Identify which cell holds the provided text, then report its [X, Y] central coordinate. 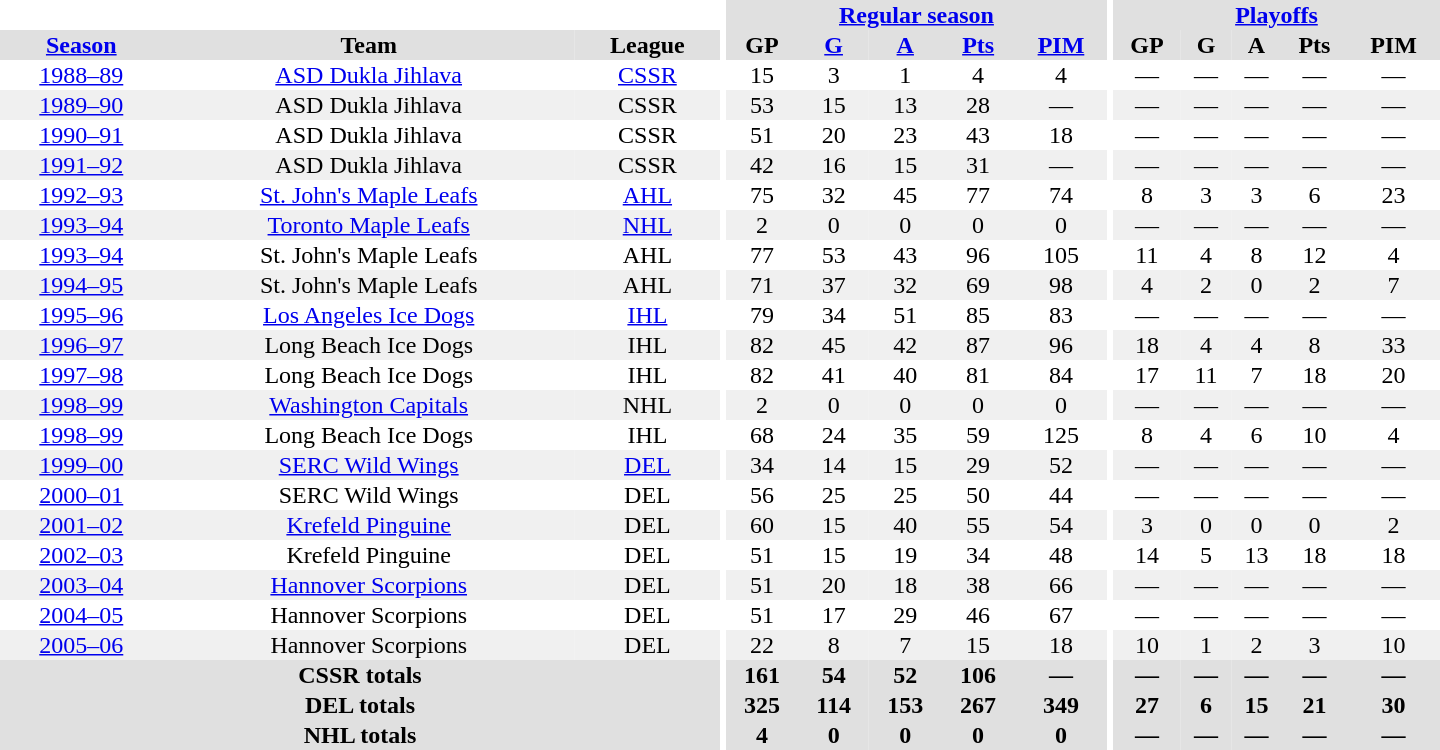
41 [833, 375]
56 [762, 495]
1997–98 [82, 375]
267 [978, 705]
DEL totals [360, 705]
69 [978, 285]
Toronto Maple Leafs [369, 225]
27 [1147, 705]
Team [369, 45]
22 [762, 645]
12 [1314, 255]
153 [906, 705]
2005–06 [82, 645]
87 [978, 345]
55 [978, 525]
37 [833, 285]
59 [978, 435]
325 [762, 705]
68 [762, 435]
1991–92 [82, 165]
38 [978, 585]
35 [906, 435]
98 [1062, 285]
84 [1062, 375]
31 [978, 165]
75 [762, 195]
1995–96 [82, 315]
30 [1394, 705]
2004–05 [82, 615]
161 [762, 675]
NHL totals [360, 735]
81 [978, 375]
1996–97 [82, 345]
50 [978, 495]
1999–00 [82, 465]
1992–93 [82, 195]
1994–95 [82, 285]
66 [1062, 585]
2000–01 [82, 495]
106 [978, 675]
71 [762, 285]
44 [1062, 495]
5 [1206, 555]
125 [1062, 435]
85 [978, 315]
Washington Capitals [369, 405]
74 [1062, 195]
60 [762, 525]
2001–02 [82, 525]
67 [1062, 615]
46 [978, 615]
349 [1062, 705]
114 [833, 705]
League [648, 45]
79 [762, 315]
1988–89 [82, 75]
33 [1394, 345]
2003–04 [82, 585]
19 [906, 555]
Season [82, 45]
CSSR totals [360, 675]
1990–91 [82, 135]
83 [1062, 315]
Playoffs [1276, 15]
24 [833, 435]
105 [1062, 255]
Regular season [917, 15]
Los Angeles Ice Dogs [369, 315]
48 [1062, 555]
1989–90 [82, 105]
21 [1314, 705]
2002–03 [82, 555]
16 [833, 165]
28 [978, 105]
